Determine the (x, y) coordinate at the center of the cell enclosing the given text.  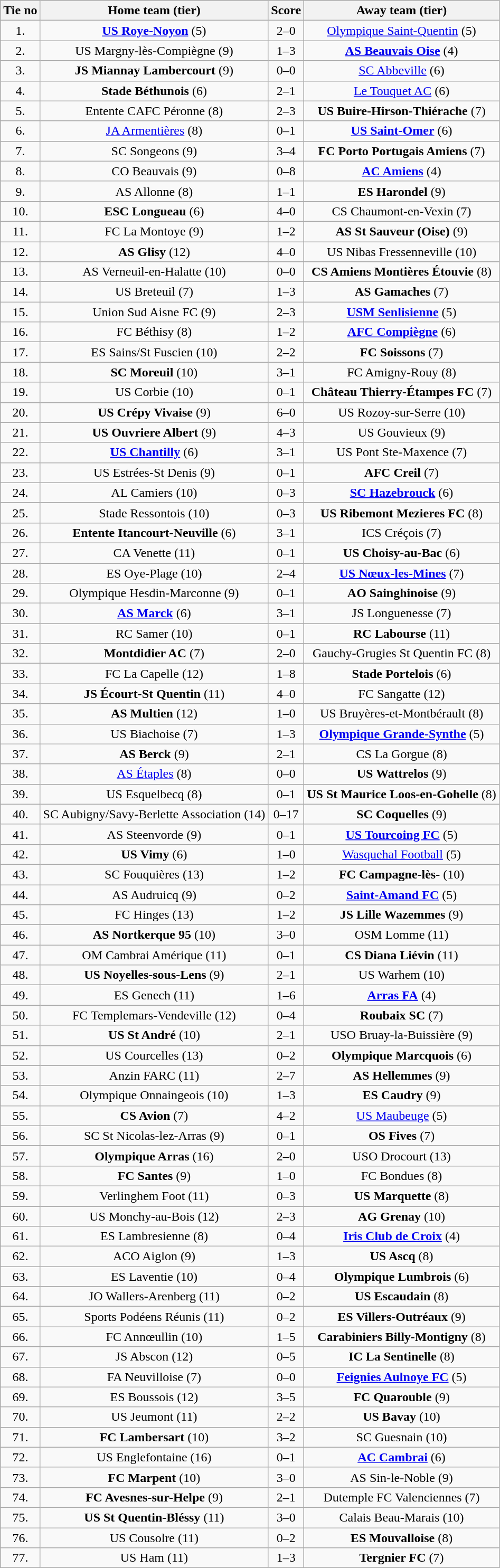
9. (20, 191)
14. (20, 292)
AS Berck (9) (154, 754)
US Esquelbecq (8) (154, 794)
11. (20, 231)
FC Soissons (7) (402, 352)
ES Mouvalloise (8) (402, 1538)
40. (20, 814)
SC Guesnain (10) (402, 1437)
ES Boussois (12) (154, 1397)
19. (20, 392)
ES Oye-Plage (10) (154, 573)
6–0 (286, 412)
75. (20, 1517)
15. (20, 312)
US Buire-Hirson-Thiérache (7) (402, 111)
US Corbie (10) (154, 392)
61. (20, 1236)
Carabiniers Billy-Montigny (8) (402, 1337)
FC La Montoye (9) (154, 231)
Olympique Grande-Synthe (5) (402, 734)
US Pont Ste-Maxence (7) (402, 452)
FC Marpent (10) (154, 1477)
Verlinghem Foot (11) (154, 1196)
AS Steenvorde (9) (154, 834)
ACO Aiglon (9) (154, 1257)
ES Harondel (9) (402, 191)
FC Béthisy (8) (154, 332)
ES Caudry (9) (402, 1095)
US Crépy Vivaise (9) (154, 412)
34. (20, 694)
US Breteuil (7) (154, 292)
US Chantilly (6) (154, 452)
US Gouvieux (9) (402, 432)
FC Avesnes-sur-Helpe (9) (154, 1497)
63. (20, 1277)
31. (20, 634)
44. (20, 895)
2–4 (286, 573)
69. (20, 1397)
65. (20, 1317)
Wasquehal Football (5) (402, 854)
US Nibas Fressenneville (10) (402, 252)
Olympique Arras (16) (154, 1156)
62. (20, 1257)
70. (20, 1417)
32. (20, 654)
Anzin FARC (11) (154, 1075)
10. (20, 211)
35. (20, 714)
66. (20, 1337)
67. (20, 1357)
US St Maurice Loos-en-Gohelle (8) (402, 794)
US St André (10) (154, 1035)
US Saint-Omer (6) (402, 131)
52. (20, 1055)
48. (20, 975)
Stade Portelois (6) (402, 674)
53. (20, 1075)
5. (20, 111)
US Margny-lès-Compiègne (9) (154, 51)
CS Amiens Montières Étouvie (8) (402, 272)
FC Lambersart (10) (154, 1437)
RC Samer (10) (154, 634)
SC Hazebrouck (6) (402, 493)
Montdidier AC (7) (154, 654)
20. (20, 412)
FC Templemars-Vendeville (12) (154, 1015)
ICS Créçois (7) (402, 533)
Château Thierry-Étampes FC (7) (402, 392)
AS Multien (12) (154, 714)
43. (20, 874)
4–3 (286, 432)
8. (20, 171)
0–5 (286, 1357)
AS Sin-le-Noble (9) (402, 1477)
US Jeumont (11) (154, 1417)
22. (20, 452)
ES Lambresienne (8) (154, 1236)
ES Sains/St Fuscien (10) (154, 352)
26. (20, 533)
AS Glisy (12) (154, 252)
4–2 (286, 1116)
USO Drocourt (13) (402, 1156)
SC St Nicolas-lez-Arras (9) (154, 1136)
AL Camiers (10) (154, 493)
25. (20, 513)
1–6 (286, 995)
SC Fouquières (13) (154, 874)
18. (20, 372)
US Warhem (10) (402, 975)
ES Villers-Outréaux (9) (402, 1317)
SC Moreuil (10) (154, 372)
1–8 (286, 674)
Olympique Lumbrois (6) (402, 1277)
FC Hinges (13) (154, 915)
Sports Podéens Réunis (11) (154, 1317)
US Ascq (8) (402, 1257)
55. (20, 1116)
37. (20, 754)
45. (20, 915)
Tergnier FC (7) (402, 1558)
Stade Béthunois (6) (154, 91)
Entente Itancourt-Neuville (6) (154, 533)
16. (20, 332)
Olympique Marcquois (6) (402, 1055)
USO Bruay-la-Buissière (9) (402, 1035)
Saint-Amand FC (5) (402, 895)
OS Fives (7) (402, 1136)
FC Porto Portugais Amiens (7) (402, 151)
FC Campagne-lès- (10) (402, 874)
Iris Club de Croix (4) (402, 1236)
JS Écourt-St Quentin (11) (154, 694)
74. (20, 1497)
Dutemple FC Valenciennes (7) (402, 1497)
ES Genech (11) (154, 995)
7. (20, 151)
JS Abscon (12) (154, 1357)
AS St Sauveur (Oise) (9) (402, 231)
6. (20, 131)
FC La Capelle (12) (154, 674)
FC Amigny-Rouy (8) (402, 372)
57. (20, 1156)
1–5 (286, 1337)
41. (20, 834)
JS Miannay Lambercourt (9) (154, 71)
AS Étaples (8) (154, 774)
71. (20, 1437)
AS Nortkerque 95 (10) (154, 935)
US Maubeuge (5) (402, 1116)
US Englefontaine (16) (154, 1457)
CS Diana Liévin (11) (402, 955)
Home team (tier) (154, 11)
Feignies Aulnoye FC (5) (402, 1377)
AS Audruicq (9) (154, 895)
US Ouvriere Albert (9) (154, 432)
Score (286, 11)
JO Wallers-Arenberg (11) (154, 1297)
AG Grenay (10) (402, 1216)
13. (20, 272)
Olympique Saint-Quentin (5) (402, 31)
72. (20, 1457)
56. (20, 1136)
38. (20, 774)
US Rozoy-sur-Serre (10) (402, 412)
JA Armentières (8) (154, 131)
42. (20, 854)
US Monchy-au-Bois (12) (154, 1216)
1. (20, 31)
46. (20, 935)
ES Laventie (10) (154, 1277)
54. (20, 1095)
USM Senlisienne (5) (402, 312)
73. (20, 1477)
30. (20, 613)
JS Lille Wazemmes (9) (402, 915)
US Escaudain (8) (402, 1297)
39. (20, 794)
FC Quarouble (9) (402, 1397)
28. (20, 573)
58. (20, 1176)
CS Avion (7) (154, 1116)
US St Quentin-Bléssy (11) (154, 1517)
29. (20, 593)
AS Verneuil-en-Halatte (10) (154, 272)
Olympique Hesdin-Marconne (9) (154, 593)
2–7 (286, 1075)
23. (20, 473)
Calais Beau-Marais (10) (402, 1517)
3–4 (286, 151)
3–2 (286, 1437)
64. (20, 1297)
US Roye-Noyon (5) (154, 31)
OM Cambrai Amérique (11) (154, 955)
24. (20, 493)
US Nœux-les-Mines (7) (402, 573)
FC Sangatte (12) (402, 694)
US Biachoise (7) (154, 734)
50. (20, 1015)
51. (20, 1035)
Roubaix SC (7) (402, 1015)
17. (20, 352)
2. (20, 51)
US Choisy-au-Bac (6) (402, 553)
AO Sainghinoise (9) (402, 593)
ESC Longueau (6) (154, 211)
RC Labourse (11) (402, 634)
US Noyelles-sous-Lens (9) (154, 975)
US Marquette (8) (402, 1196)
SC Abbeville (6) (402, 71)
AS Hellemmes (9) (402, 1075)
US Bruyères-et-Montbérault (8) (402, 714)
US Wattrelos (9) (402, 774)
SC Songeons (9) (154, 151)
FC Bondues (8) (402, 1176)
68. (20, 1377)
US Courcelles (13) (154, 1055)
AC Cambrai (6) (402, 1457)
27. (20, 553)
SC Aubigny/Savy-Berlette Association (14) (154, 814)
59. (20, 1196)
47. (20, 955)
OSM Lomme (11) (402, 935)
AFC Compiègne (6) (402, 332)
Entente CAFC Péronne (8) (154, 111)
Union Sud Aisne FC (9) (154, 312)
IC La Sentinelle (8) (402, 1357)
76. (20, 1538)
60. (20, 1216)
US Ham (11) (154, 1558)
AS Marck (6) (154, 613)
Le Touquet AC (6) (402, 91)
US Ribemont Mezieres FC (8) (402, 513)
FA Neuvilloise (7) (154, 1377)
CO Beauvais (9) (154, 171)
AS Beauvais Oise (4) (402, 51)
Arras FA (4) (402, 995)
Tie no (20, 11)
CS La Gorgue (8) (402, 754)
77. (20, 1558)
33. (20, 674)
AFC Creil (7) (402, 473)
US Tourcoing FC (5) (402, 834)
1–1 (286, 191)
AC Amiens (4) (402, 171)
SC Coquelles (9) (402, 814)
0–17 (286, 814)
JS Longuenesse (7) (402, 613)
US Bavay (10) (402, 1417)
4. (20, 91)
FC Santes (9) (154, 1176)
3. (20, 71)
AS Allonne (8) (154, 191)
CS Chaumont-en-Vexin (7) (402, 211)
US Estrées-St Denis (9) (154, 473)
36. (20, 734)
US Cousolre (11) (154, 1538)
US Vimy (6) (154, 854)
12. (20, 252)
Gauchy-Grugies St Quentin FC (8) (402, 654)
3–5 (286, 1397)
CA Venette (11) (154, 553)
49. (20, 995)
Olympique Onnaingeois (10) (154, 1095)
Away team (tier) (402, 11)
21. (20, 432)
FC Annœullin (10) (154, 1337)
Stade Ressontois (10) (154, 513)
0–8 (286, 171)
AS Gamaches (7) (402, 292)
